Determine the [X, Y] coordinate at the center of the cell enclosing the given text.  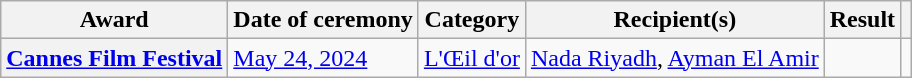
Date of ceremony [324, 20]
Cannes Film Festival [114, 58]
Category [472, 20]
L'Œil d'or [472, 58]
Recipient(s) [674, 20]
Result [862, 20]
May 24, 2024 [324, 58]
Nada Riyadh, Ayman El Amir [674, 58]
Award [114, 20]
